Return (X, Y) of the center of cell containing provided text 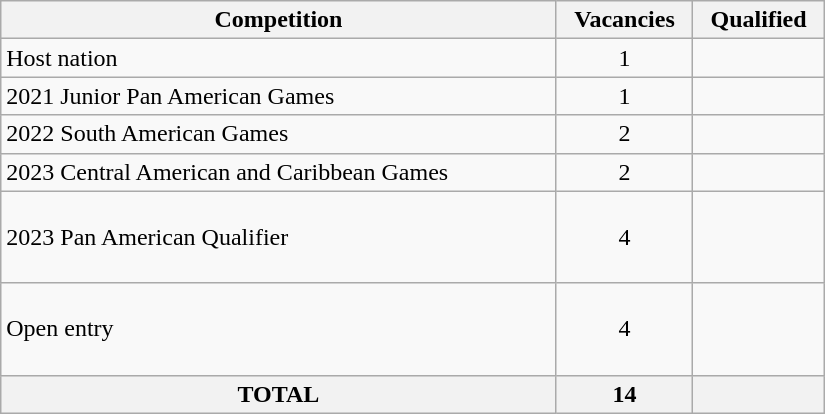
2022 South American Games (278, 134)
2023 Pan American Qualifier (278, 237)
Open entry (278, 329)
Host nation (278, 58)
TOTAL (278, 394)
2021 Junior Pan American Games (278, 96)
14 (624, 394)
2023 Central American and Caribbean Games (278, 172)
Competition (278, 20)
Qualified (758, 20)
Vacancies (624, 20)
